Determine the (x, y) coordinate at the center of the cell enclosing the given text.  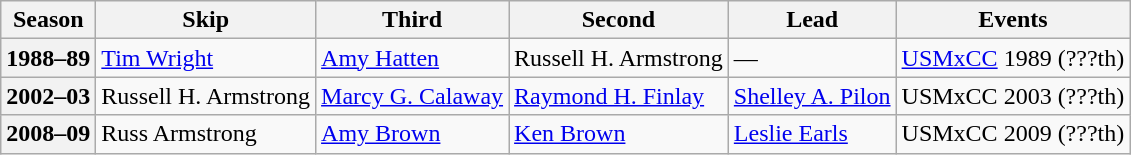
USMxCC 1989 (???th) (1013, 58)
Season (48, 20)
Lead (812, 20)
Russ Armstrong (206, 134)
Leslie Earls (812, 134)
2008–09 (48, 134)
Events (1013, 20)
— (812, 58)
USMxCC 2003 (???th) (1013, 96)
1988–89 (48, 58)
Amy Brown (412, 134)
Second (619, 20)
2002–03 (48, 96)
Marcy G. Calaway (412, 96)
Tim Wright (206, 58)
USMxCC 2009 (???th) (1013, 134)
Third (412, 20)
Shelley A. Pilon (812, 96)
Ken Brown (619, 134)
Amy Hatten (412, 58)
Skip (206, 20)
Raymond H. Finlay (619, 96)
